Identify which cell holds the provided text, then report its [x, y] central coordinate. 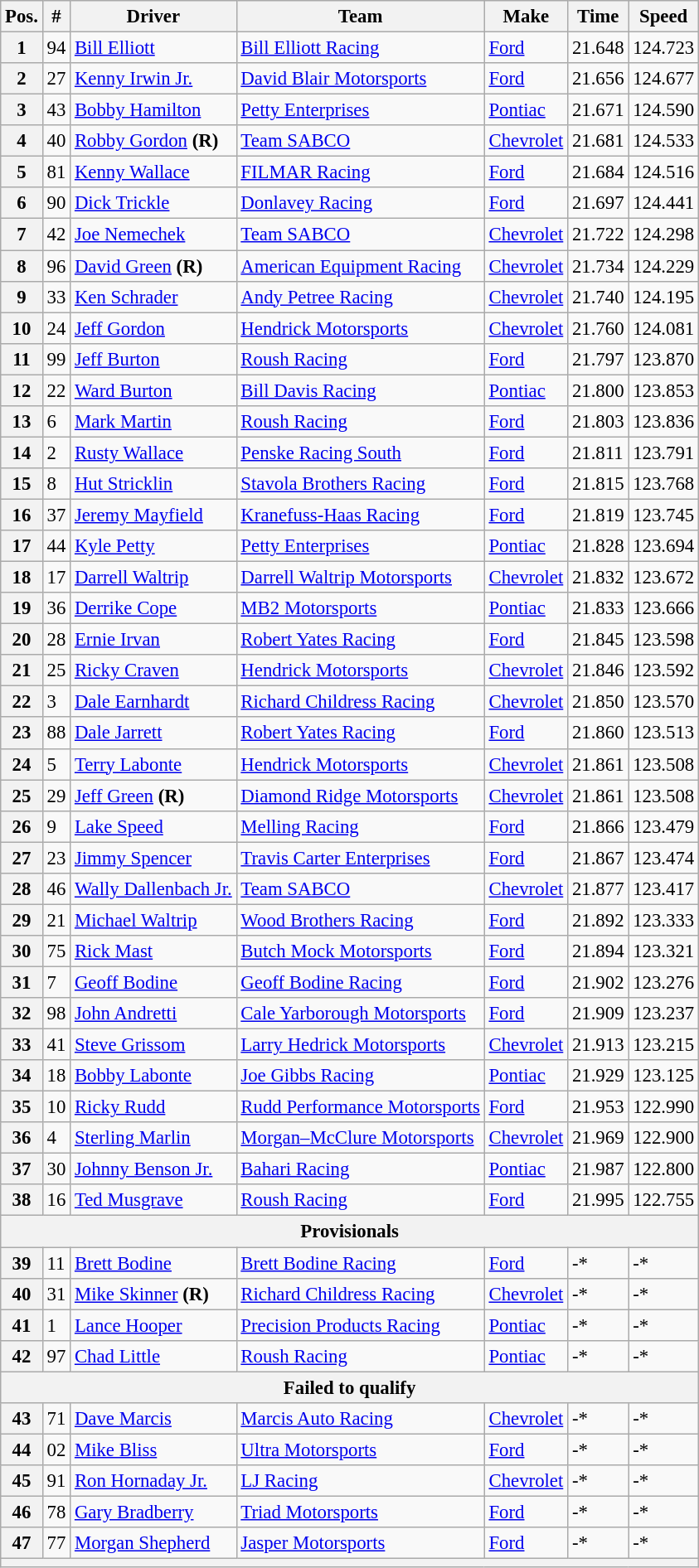
David Green (R) [153, 266]
39 [22, 1263]
Ken Schrader [153, 297]
21.681 [599, 141]
123.479 [663, 826]
124.298 [663, 235]
Morgan–McClure Motorsports [360, 1138]
Dave Marcis [153, 1419]
21.803 [599, 422]
Mike Skinner (R) [153, 1294]
21.850 [599, 702]
Pos. [22, 17]
Donlavey Racing [360, 203]
99 [56, 359]
Lance Hooper [153, 1325]
Kranefuss-Haas Racing [360, 515]
123.417 [663, 889]
Precision Products Racing [360, 1325]
21.722 [599, 235]
21.697 [599, 203]
21.860 [599, 733]
American Equipment Racing [360, 266]
Derrike Cope [153, 608]
Provisionals [350, 1232]
21.969 [599, 1138]
21.892 [599, 920]
21.832 [599, 578]
123.215 [663, 1045]
Joe Nemechek [153, 235]
Jeff Burton [153, 359]
21.902 [599, 982]
21.734 [599, 266]
LJ Racing [360, 1481]
123.694 [663, 546]
Dale Earnhardt [153, 702]
Jimmy Spencer [153, 858]
Jeff Green (R) [153, 796]
Chad Little [153, 1356]
123.768 [663, 484]
Penske Racing South [360, 452]
Hut Stricklin [153, 484]
122.755 [663, 1201]
123.598 [663, 640]
123.853 [663, 390]
Bahari Racing [360, 1169]
Jeremy Mayfield [153, 515]
124.590 [663, 110]
123.870 [663, 359]
123.237 [663, 1014]
21.656 [599, 79]
91 [56, 1481]
Larry Hedrick Motorsports [360, 1045]
Michael Waltrip [153, 920]
Wally Dallenbach Jr. [153, 889]
Travis Carter Enterprises [360, 858]
Failed to qualify [350, 1387]
Morgan Shepherd [153, 1543]
Speed [663, 17]
Robby Gordon (R) [153, 141]
John Andretti [153, 1014]
77 [56, 1543]
Kenny Irwin Jr. [153, 79]
21.648 [599, 48]
124.229 [663, 266]
90 [56, 203]
123.791 [663, 452]
Geoff Bodine [153, 982]
Darrell Waltrip [153, 578]
02 [56, 1449]
21.819 [599, 515]
Jeff Gordon [153, 328]
Ernie Irvan [153, 640]
Dale Jarrett [153, 733]
123.474 [663, 858]
Cale Yarborough Motorsports [360, 1014]
45 [22, 1481]
124.441 [663, 203]
123.666 [663, 608]
MB2 Motorsports [360, 608]
Rusty Wallace [153, 452]
21.929 [599, 1076]
# [56, 17]
Steve Grissom [153, 1045]
88 [56, 733]
Melling Racing [360, 826]
David Blair Motorsports [360, 79]
123.672 [663, 578]
21.828 [599, 546]
123.745 [663, 515]
Rudd Performance Motorsports [360, 1107]
47 [22, 1543]
Make [526, 17]
Bill Davis Racing [360, 390]
21.953 [599, 1107]
21.760 [599, 328]
Johnny Benson Jr. [153, 1169]
Bill Elliott [153, 48]
21.811 [599, 452]
26 [22, 826]
123.513 [663, 733]
Gary Bradberry [153, 1512]
Brett Bodine Racing [360, 1263]
21.894 [599, 951]
96 [56, 266]
FILMAR Racing [360, 172]
Ted Musgrave [153, 1201]
21.740 [599, 297]
124.533 [663, 141]
21.909 [599, 1014]
14 [22, 452]
Andy Petree Racing [360, 297]
Bill Elliott Racing [360, 48]
Ricky Craven [153, 670]
97 [56, 1356]
78 [56, 1512]
122.800 [663, 1169]
122.900 [663, 1138]
123.125 [663, 1076]
Stavola Brothers Racing [360, 484]
21.815 [599, 484]
98 [56, 1014]
21.833 [599, 608]
21.867 [599, 858]
123.321 [663, 951]
Ultra Motorsports [360, 1449]
35 [22, 1107]
123.333 [663, 920]
21.846 [599, 670]
75 [56, 951]
Geoff Bodine Racing [360, 982]
Mark Martin [153, 422]
Triad Motorsports [360, 1512]
21.671 [599, 110]
19 [22, 608]
124.195 [663, 297]
21.797 [599, 359]
38 [22, 1201]
Kenny Wallace [153, 172]
Rick Mast [153, 951]
21.877 [599, 889]
Time [599, 17]
20 [22, 640]
123.836 [663, 422]
21.913 [599, 1045]
Driver [153, 17]
Team [360, 17]
124.677 [663, 79]
Bobby Labonte [153, 1076]
21.866 [599, 826]
Sterling Marlin [153, 1138]
Ward Burton [153, 390]
Marcis Auto Racing [360, 1419]
34 [22, 1076]
Wood Brothers Racing [360, 920]
21.800 [599, 390]
21.995 [599, 1201]
124.516 [663, 172]
123.276 [663, 982]
94 [56, 48]
124.081 [663, 328]
13 [22, 422]
122.990 [663, 1107]
Bobby Hamilton [153, 110]
123.570 [663, 702]
Lake Speed [153, 826]
Jasper Motorsports [360, 1543]
21.987 [599, 1169]
Kyle Petty [153, 546]
12 [22, 390]
Joe Gibbs Racing [360, 1076]
Ron Hornaday Jr. [153, 1481]
Butch Mock Motorsports [360, 951]
Mike Bliss [153, 1449]
Brett Bodine [153, 1263]
Diamond Ridge Motorsports [360, 796]
Ricky Rudd [153, 1107]
15 [22, 484]
21.684 [599, 172]
Dick Trickle [153, 203]
Terry Labonte [153, 764]
123.592 [663, 670]
21.845 [599, 640]
81 [56, 172]
Darrell Waltrip Motorsports [360, 578]
32 [22, 1014]
71 [56, 1419]
124.723 [663, 48]
